Output the (X, Y) coordinate of the center of the cell containing the given text.  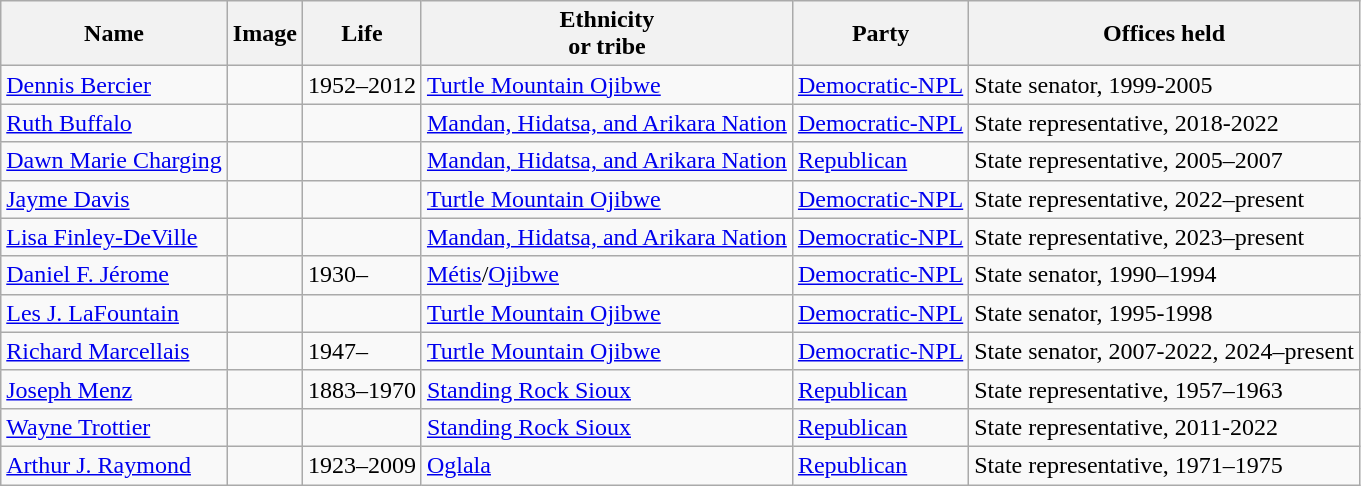
Les J. LaFountain (114, 313)
Jayme Davis (114, 199)
State representative, 1957–1963 (1164, 389)
State representative, 2018-2022 (1164, 123)
Lisa Finley-DeVille (114, 237)
1923–2009 (362, 465)
State senator, 1999-2005 (1164, 85)
State senator, 2007-2022, 2024–present (1164, 351)
State representative, 2022–present (1164, 199)
1930– (362, 275)
State senator, 1995-1998 (1164, 313)
1947– (362, 351)
Ethnicityor tribe (606, 34)
Richard Marcellais (114, 351)
State representative, 1971–1975 (1164, 465)
1883–1970 (362, 389)
Offices held (1164, 34)
State representative, 2023–present (1164, 237)
State senator, 1990–1994 (1164, 275)
Life (362, 34)
Joseph Menz (114, 389)
Oglala (606, 465)
Dennis Bercier (114, 85)
Name (114, 34)
Party (880, 34)
Arthur J. Raymond (114, 465)
Métis/Ojibwe (606, 275)
State representative, 2011-2022 (1164, 427)
Daniel F. Jérome (114, 275)
Wayne Trottier (114, 427)
State representative, 2005–2007 (1164, 161)
1952–2012 (362, 85)
Image (264, 34)
Ruth Buffalo (114, 123)
Dawn Marie Charging (114, 161)
